Pinpoint the cell where the given text exists, returning its (X, Y) midpoint coordinate. 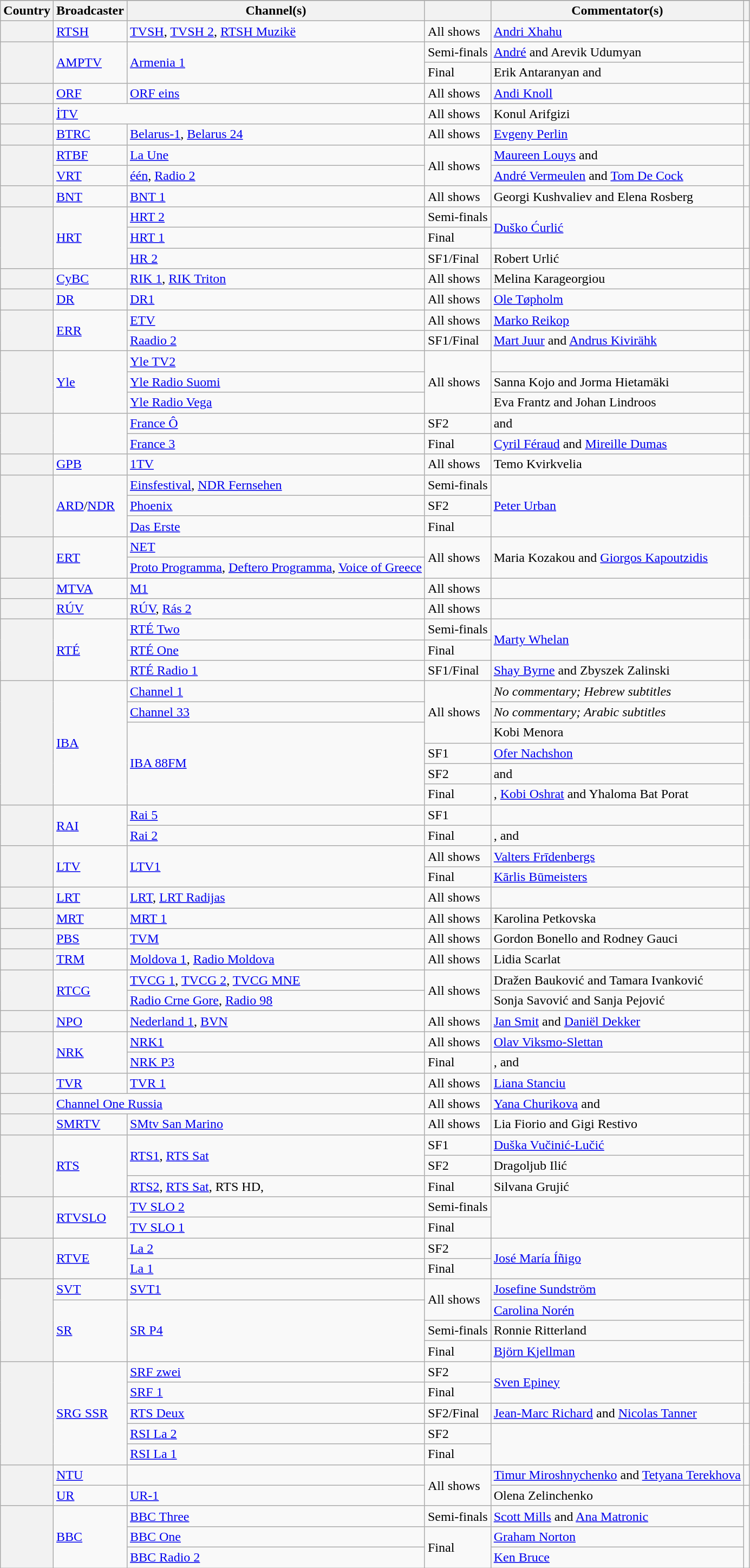
Country (27, 11)
SVT (90, 1290)
LRT (90, 897)
NRK (90, 1052)
Erik Antaranyan and (617, 73)
Gordon Bonello and Rodney Gauci (617, 939)
PBS (90, 939)
AMPTV (90, 62)
Robert Urlić (617, 258)
Sonja Savović and Sanja Pejović (617, 1001)
Eva Frantz and Johan Lindroos (617, 403)
No commentary; Hebrew subtitles (617, 691)
RTÉ (90, 650)
Proto Programma, Deftero Programma, Voice of Greece (276, 567)
SMRTV (90, 1124)
Einsfestival, NDR Fernsehen (276, 485)
Sanna Kojo and Jorma Hietamäki (617, 382)
Channel(s) (276, 11)
Valters Frīdenbergs (617, 856)
RTSH (90, 31)
Rai 2 (276, 835)
Maria Kozakou and Giorgos Kapoutzidis (617, 557)
NET (276, 547)
RTS1, RTS Sat (276, 1155)
BBC Three (276, 1516)
Maureen Louys and (617, 155)
één, Radio 2 (276, 176)
Graham Norton (617, 1537)
SVT1 (276, 1290)
RÚV, Rás 2 (276, 609)
Andi Knoll (617, 93)
SF2/Final (458, 1413)
İTV (239, 114)
Channel 1 (276, 691)
LRT, LRT Radijas (276, 897)
Duška Vučinić-Lučić (617, 1145)
Peter Urban (617, 506)
Jan Smit and Daniël Dekker (617, 1021)
Armenia 1 (276, 62)
Das Erste (276, 526)
Mart Juur and Andrus Kivirähk (617, 341)
ORF eins (276, 93)
M1 (276, 588)
Nederland 1, BVN (276, 1021)
1TV (276, 464)
Moldova 1, Radio Moldova (276, 960)
IBA 88FM (276, 763)
Georgi Kushvaliev and Elena Rosberg (617, 196)
ETV (276, 320)
LTV (90, 866)
Olena Zelinchenko (617, 1495)
Ole Tøpholm (617, 300)
TVSH, TVSH 2, RTSH Muzikë (276, 31)
Yle TV2 (276, 361)
DR1 (276, 300)
BBC (90, 1537)
DR (90, 300)
No commentary; Arabic subtitles (617, 712)
ORF (90, 93)
TVCG 1, TVCG 2, TVCG MNE (276, 980)
RSI La 2 (276, 1434)
Yana Churikova and (617, 1104)
Melina Karageorgiou (617, 279)
TV SLO 1 (276, 1227)
RTS (90, 1165)
Björn Kjellman (617, 1351)
RTÉ Radio 1 (276, 671)
RTVE (90, 1258)
Marko Reikop (617, 320)
France Ô (276, 423)
HRT 1 (276, 237)
HR 2 (276, 258)
BBC Radio 2 (276, 1557)
SRF zwei (276, 1372)
GPB (90, 464)
MRT (90, 918)
Evgeny Perlin (617, 134)
RTVSLO (90, 1217)
CyBC (90, 279)
Cyril Féraud and Mireille Dumas (617, 444)
Josefine Sundström (617, 1290)
André and Arevik Udumyan (617, 52)
Yle (90, 382)
Konul Arifgizi (617, 114)
SR (90, 1331)
Andri Xhahu (617, 31)
Marty Whelan (617, 640)
RTBF (90, 155)
RTÉ Two (276, 630)
TRM (90, 960)
Sven Epiney (617, 1382)
BBC One (276, 1537)
José María Íñigo (617, 1258)
NPO (90, 1021)
Carolina Norén (617, 1310)
SMtv San Marino (276, 1124)
HRT 2 (276, 217)
UR-1 (276, 1495)
ERT (90, 557)
MRT 1 (276, 918)
RTÉ One (276, 650)
Commentator(s) (617, 11)
BNT (90, 196)
Yle Radio Suomi (276, 382)
Shay Byrne and Zbyszek Zalinski (617, 671)
SR P4 (276, 1331)
RTS Deux (276, 1413)
Ken Bruce (617, 1557)
NRK1 (276, 1042)
Olav Viksmo-Slettan (617, 1042)
Lia Fiorio and Gigi Restivo (617, 1124)
UR (90, 1495)
RÚV (90, 609)
TVR 1 (276, 1083)
ERR (90, 331)
TVR (90, 1083)
Ofer Nachshon (617, 753)
TV SLO 2 (276, 1207)
RAI (90, 825)
LTV1 (276, 866)
France 3 (276, 444)
Dragoljub Ilić (617, 1165)
Silvana Grujić (617, 1186)
SRF 1 (276, 1392)
MTVA (90, 588)
Kobi Menora (617, 733)
Phoenix (276, 506)
RTCG (90, 990)
Karolina Petkovska (617, 918)
La Une (276, 155)
IBA (90, 743)
RTS2, RTS Sat, RTS HD, (276, 1186)
, Kobi Oshrat and Yhaloma Bat Porat (617, 794)
RSI La 1 (276, 1454)
ARD/NDR (90, 506)
Duško Ćurlić (617, 227)
Ronnie Ritterland (617, 1331)
RIK 1, RIK Triton (276, 279)
Temo Kvirkvelia (617, 464)
Kārlis Būmeisters (617, 877)
Yle Radio Vega (276, 403)
Broadcaster (90, 11)
La 2 (276, 1248)
La 1 (276, 1269)
Channel One Russia (239, 1104)
BNT 1 (276, 196)
André Vermeulen and Tom De Cock (617, 176)
Lidia Scarlat (617, 960)
Rai 5 (276, 815)
Timur Miroshnychenko and Tetyana Terekhova (617, 1475)
Raadio 2 (276, 341)
NTU (90, 1475)
TVM (276, 939)
Channel 33 (276, 712)
Scott Mills and Ana Matronic (617, 1516)
Belarus-1, Belarus 24 (276, 134)
HRT (90, 237)
SRG SSR (90, 1413)
Dražen Bauković and Tamara Ivanković (617, 980)
Radio Crne Gore, Radio 98 (276, 1001)
Liana Stanciu (617, 1083)
NRK P3 (276, 1062)
VRT (90, 176)
BTRC (90, 134)
Jean-Marc Richard and Nicolas Tanner (617, 1413)
